Return the (X, Y) coordinate for the center point of the cell that contains the specified text.  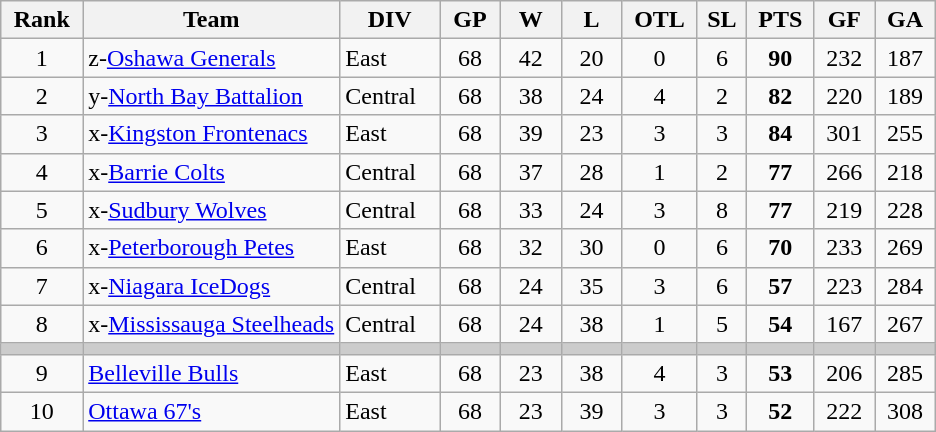
222 (844, 411)
301 (844, 134)
Rank (42, 20)
189 (906, 96)
37 (530, 172)
223 (844, 286)
308 (906, 411)
52 (780, 411)
x-Sudbury Wolves (212, 210)
284 (906, 286)
167 (844, 324)
y-North Bay Battalion (212, 96)
SL (722, 20)
32 (530, 248)
z-Oshawa Generals (212, 58)
53 (780, 373)
x-Kingston Frontenacs (212, 134)
33 (530, 210)
269 (906, 248)
267 (906, 324)
Team (212, 20)
20 (592, 58)
GF (844, 20)
7 (42, 286)
35 (592, 286)
x-Barrie Colts (212, 172)
187 (906, 58)
82 (780, 96)
218 (906, 172)
54 (780, 324)
228 (906, 210)
Belleville Bulls (212, 373)
220 (844, 96)
9 (42, 373)
OTL (660, 20)
84 (780, 134)
90 (780, 58)
W (530, 20)
233 (844, 248)
285 (906, 373)
70 (780, 248)
42 (530, 58)
DIV (390, 20)
28 (592, 172)
x-Mississauga Steelheads (212, 324)
x-Peterborough Petes (212, 248)
266 (844, 172)
GP (470, 20)
206 (844, 373)
x-Niagara IceDogs (212, 286)
232 (844, 58)
PTS (780, 20)
L (592, 20)
255 (906, 134)
219 (844, 210)
10 (42, 411)
GA (906, 20)
57 (780, 286)
Ottawa 67's (212, 411)
30 (592, 248)
